Return the (X, Y) coordinate for the center point of the cell that contains the specified text.  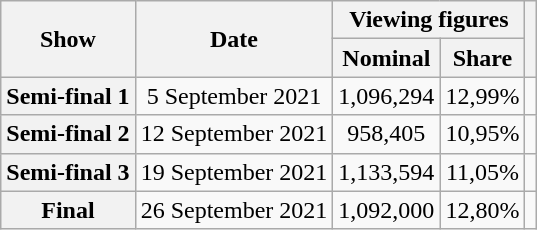
Semi-final 3 (68, 172)
Show (68, 39)
11,05% (482, 172)
26 September 2021 (234, 210)
12,80% (482, 210)
12 September 2021 (234, 134)
10,95% (482, 134)
1,096,294 (386, 96)
958,405 (386, 134)
5 September 2021 (234, 96)
Final (68, 210)
Semi-final 2 (68, 134)
Semi-final 1 (68, 96)
1,133,594 (386, 172)
1,092,000 (386, 210)
Viewing figures (429, 20)
Nominal (386, 58)
Share (482, 58)
Date (234, 39)
12,99% (482, 96)
19 September 2021 (234, 172)
